Return the (X, Y) coordinate for the center point of the cell that contains the specified text.  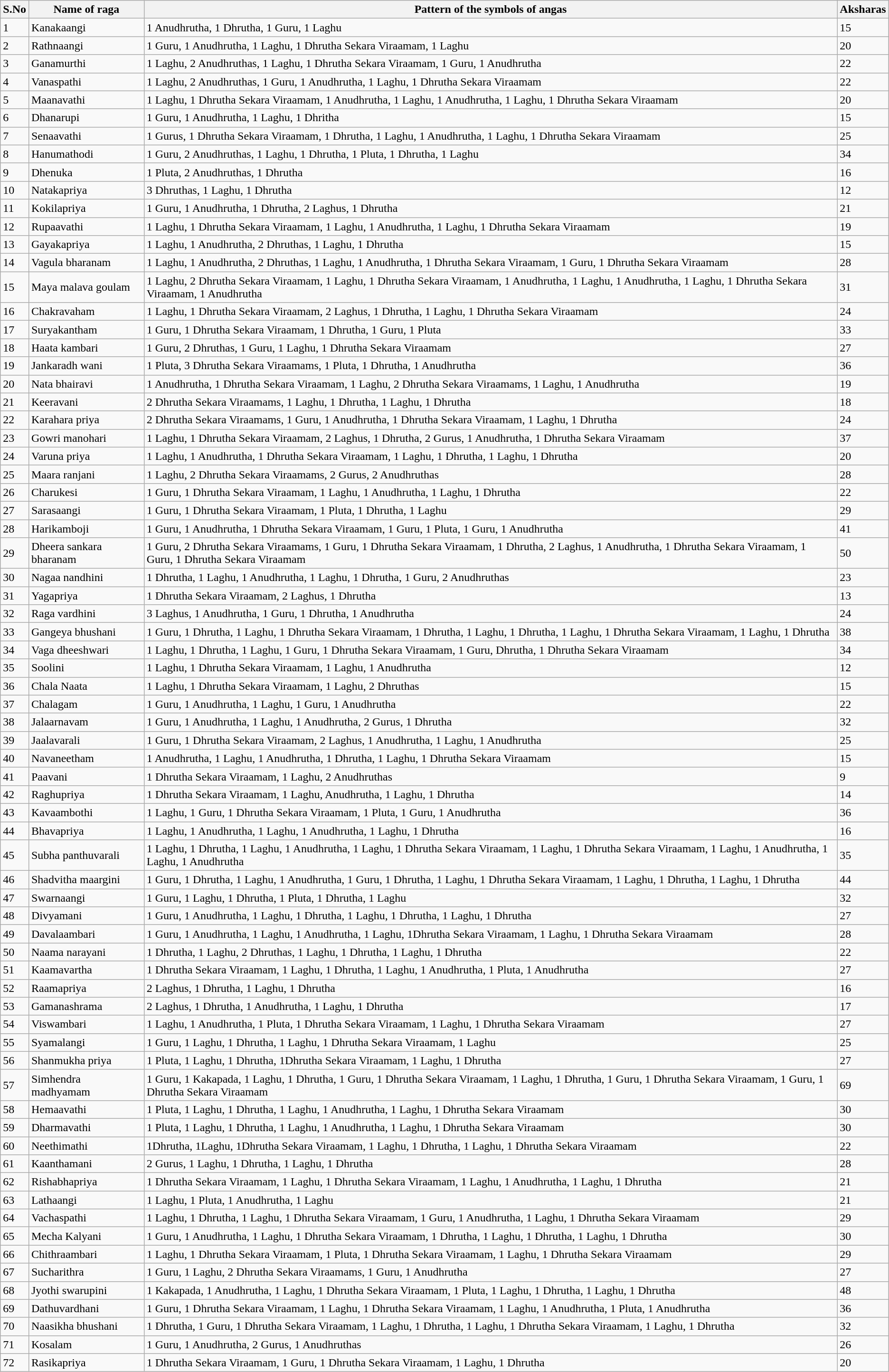
1 Laghu, 1 Dhrutha Sekara Viraamam, 1 Anudhrutha, 1 Laghu, 1 Anudhrutha, 1 Laghu, 1 Dhrutha Sekara Viraamam (491, 100)
Maanavathi (86, 100)
Swarnaangi (86, 898)
Chithraambari (86, 1254)
Hemaavathi (86, 1109)
1 Guru, 1 Anudhrutha, 1 Dhrutha, 2 Laghus, 1 Dhrutha (491, 208)
2 Laghus, 1 Dhrutha, 1 Anudhrutha, 1 Laghu, 1 Dhrutha (491, 1006)
Name of raga (86, 10)
1 Guru, 1 Laghu, 1 Dhrutha, 1 Pluta, 1 Dhrutha, 1 Laghu (491, 898)
Harikamboji (86, 529)
6 (15, 118)
Raamapriya (86, 988)
72 (15, 1362)
Raghupriya (86, 794)
43 (15, 812)
Viswambari (86, 1024)
1 Guru, 1 Dhrutha Sekara Viraamam, 1 Dhrutha, 1 Guru, 1 Pluta (491, 330)
1 Laghu, 1 Dhrutha Sekara Viraamam, 1 Laghu, 1 Anudhrutha (491, 668)
Natakapriya (86, 190)
1 Pluta, 1 Laghu, 1 Dhrutha, 1Dhrutha Sekara Viraamam, 1 Laghu, 1 Dhrutha (491, 1060)
1 Pluta, 2 Anudhruthas, 1 Dhrutha (491, 172)
Haata kambari (86, 348)
4 (15, 82)
1 Guru, 1 Anudhrutha, 1 Dhrutha Sekara Viraamam, 1 Guru, 1 Pluta, 1 Guru, 1 Anudhrutha (491, 529)
1Dhrutha, 1Laghu, 1Dhrutha Sekara Viraamam, 1 Laghu, 1 Dhrutha, 1 Laghu, 1 Dhrutha Sekara Viraamam (491, 1145)
Vanaspathi (86, 82)
Sarasaangi (86, 510)
3 Dhruthas, 1 Laghu, 1 Dhrutha (491, 190)
1 Guru, 1 Dhrutha, 1 Laghu, 1 Dhrutha Sekara Viraamam, 1 Dhrutha, 1 Laghu, 1 Dhrutha, 1 Laghu, 1 Dhrutha Sekara Viraamam, 1 Laghu, 1 Dhrutha (491, 632)
Rupaavathi (86, 227)
10 (15, 190)
Suryakantham (86, 330)
Mecha Kalyani (86, 1236)
1 Laghu, 1 Anudhrutha, 1 Laghu, 1 Anudhrutha, 1 Laghu, 1 Dhrutha (491, 831)
Jalaarnavam (86, 722)
3 Laghus, 1 Anudhrutha, 1 Guru, 1 Dhrutha, 1 Anudhrutha (491, 614)
Nagaa nandhini (86, 578)
40 (15, 758)
Dheera sankara bharanam (86, 553)
1 Laghu, 2 Anudhruthas, 1 Laghu, 1 Dhrutha Sekara Viraamam, 1 Guru, 1 Anudhrutha (491, 64)
Naasikha bhushani (86, 1326)
Kavaambothi (86, 812)
Gayakapriya (86, 245)
1 Guru, 1 Dhrutha Sekara Viraamam, 1 Laghu, 1 Dhrutha Sekara Viraamam, 1 Laghu, 1 Anudhrutha, 1 Pluta, 1 Anudhrutha (491, 1308)
Jyothi swarupini (86, 1290)
1 Gurus, 1 Dhrutha Sekara Viraamam, 1 Dhrutha, 1 Laghu, 1 Anudhrutha, 1 Laghu, 1 Dhrutha Sekara Viraamam (491, 136)
1 Laghu, 1 Dhrutha, 1 Laghu, 1 Guru, 1 Dhrutha Sekara Viraamam, 1 Guru, Dhrutha, 1 Dhrutha Sekara Viraamam (491, 650)
58 (15, 1109)
1 Guru, 1 Anudhrutha, 1 Laghu, 1 Guru, 1 Anudhrutha (491, 704)
2 (15, 46)
1 Guru, 1 Anudhrutha, 1 Laghu, 1 Anudhrutha, 2 Gurus, 1 Dhrutha (491, 722)
Jaalavarali (86, 740)
1 Guru, 1 Anudhrutha, 1 Laghu, 1 Dhrutha, 1 Laghu, 1 Dhrutha, 1 Laghu, 1 Dhrutha (491, 916)
64 (15, 1218)
8 (15, 154)
1 Guru, 1 Laghu, 2 Dhrutha Sekara Viraamams, 1 Guru, 1 Anudhrutha (491, 1272)
1 Guru, 1 Anudhrutha, 2 Gurus, 1 Anudhruthas (491, 1344)
52 (15, 988)
53 (15, 1006)
Paavani (86, 776)
1 Dhrutha Sekara Viraamam, 1 Guru, 1 Dhrutha Sekara Viraamam, 1 Laghu, 1 Dhrutha (491, 1362)
1 Laghu, 1 Anudhrutha, 1 Pluta, 1 Dhrutha Sekara Viraamam, 1 Laghu, 1 Dhrutha Sekara Viraamam (491, 1024)
1 Anudhrutha, 1 Laghu, 1 Anudhrutha, 1 Dhrutha, 1 Laghu, 1 Dhrutha Sekara Viraamam (491, 758)
68 (15, 1290)
57 (15, 1085)
1 Guru, 2 Anudhruthas, 1 Laghu, 1 Dhrutha, 1 Pluta, 1 Dhrutha, 1 Laghu (491, 154)
Kaanthamani (86, 1164)
70 (15, 1326)
Bhavapriya (86, 831)
Davalaambari (86, 934)
Senaavathi (86, 136)
2 Gurus, 1 Laghu, 1 Dhrutha, 1 Laghu, 1 Dhrutha (491, 1164)
1 Guru, 1 Dhrutha Sekara Viraamam, 1 Laghu, 1 Anudhrutha, 1 Laghu, 1 Dhrutha (491, 492)
2 Dhrutha Sekara Viraamams, 1 Guru, 1 Anudhrutha, 1 Dhrutha Sekara Viraamam, 1 Laghu, 1 Dhrutha (491, 420)
1 Guru, 1 Anudhrutha, 1 Laghu, 1 Dhrutha Sekara Viraamam, 1 Dhrutha, 1 Laghu, 1 Dhrutha, 1 Laghu, 1 Dhrutha (491, 1236)
Dathuvardhani (86, 1308)
Keeravani (86, 402)
Pattern of the symbols of angas (491, 10)
1 Dhrutha, 1 Guru, 1 Dhrutha Sekara Viraamam, 1 Laghu, 1 Dhrutha, 1 Laghu, 1 Dhrutha Sekara Viraamam, 1 Laghu, 1 Dhrutha (491, 1326)
1 Laghu, 1 Dhrutha Sekara Viraamam, 2 Laghus, 1 Dhrutha, 2 Gurus, 1 Anudhrutha, 1 Dhrutha Sekara Viraamam (491, 438)
Hanumathodi (86, 154)
Naama narayani (86, 952)
Nata bhairavi (86, 384)
Maara ranjani (86, 474)
1 Dhrutha Sekara Viraamam, 1 Laghu, 1 Dhrutha, 1 Laghu, 1 Anudhrutha, 1 Pluta, 1 Anudhrutha (491, 970)
Rathnaangi (86, 46)
1 Laghu, 1 Anudhrutha, 2 Dhruthas, 1 Laghu, 1 Anudhrutha, 1 Dhrutha Sekara Viraamam, 1 Guru, 1 Dhrutha Sekara Viraamam (491, 263)
1 Guru, 1 Dhrutha, 1 Laghu, 1 Anudhrutha, 1 Guru, 1 Dhrutha, 1 Laghu, 1 Dhrutha Sekara Viraamam, 1 Laghu, 1 Dhrutha, 1 Laghu, 1 Dhrutha (491, 880)
1 Laghu, 1 Anudhrutha, 1 Dhrutha Sekara Viraamam, 1 Laghu, 1 Dhrutha, 1 Laghu, 1 Dhrutha (491, 456)
1 Dhrutha Sekara Viraamam, 1 Laghu, 2 Anudhruthas (491, 776)
Soolini (86, 668)
Dharmavathi (86, 1127)
Lathaangi (86, 1200)
S.No (15, 10)
47 (15, 898)
5 (15, 100)
1 Laghu, 1 Dhrutha, 1 Laghu, 1 Dhrutha Sekara Viraamam, 1 Guru, 1 Anudhrutha, 1 Laghu, 1 Dhrutha Sekara Viraamam (491, 1218)
Rishabhapriya (86, 1182)
Kaamavartha (86, 970)
1 Dhrutha Sekara Viraamam, 2 Laghus, 1 Dhrutha (491, 596)
1 Dhrutha Sekara Viraamam, 1 Laghu, Anudhrutha, 1 Laghu, 1 Dhrutha (491, 794)
Gamanashrama (86, 1006)
Kosalam (86, 1344)
55 (15, 1042)
3 (15, 64)
Vachaspathi (86, 1218)
Sucharithra (86, 1272)
1 Guru, 1 Dhrutha Sekara Viraamam, 2 Laghus, 1 Anudhrutha, 1 Laghu, 1 Anudhrutha (491, 740)
39 (15, 740)
Chala Naata (86, 686)
1 (15, 28)
1 Guru, 2 Dhruthas, 1 Guru, 1 Laghu, 1 Dhrutha Sekara Viraamam (491, 348)
Kanakaangi (86, 28)
51 (15, 970)
11 (15, 208)
Chalagam (86, 704)
61 (15, 1164)
Divyamani (86, 916)
1 Dhrutha Sekara Viraamam, 1 Laghu, 1 Dhrutha Sekara Viraamam, 1 Laghu, 1 Anudhrutha, 1 Laghu, 1 Dhrutha (491, 1182)
1 Laghu, 1 Dhrutha Sekara Viraamam, 1 Laghu, 2 Dhruthas (491, 686)
Syamalangi (86, 1042)
1 Laghu, 2 Anudhruthas, 1 Guru, 1 Anudhrutha, 1 Laghu, 1 Dhrutha Sekara Viraamam (491, 82)
1 Laghu, 1 Dhrutha Sekara Viraamam, 1 Pluta, 1 Dhrutha Sekara Viraamam, 1 Laghu, 1 Dhrutha Sekara Viraamam (491, 1254)
Chakravaham (86, 312)
66 (15, 1254)
1 Laghu, 2 Dhrutha Sekara Viraamams, 2 Gurus, 2 Anudhruthas (491, 474)
Vaga dheeshwari (86, 650)
56 (15, 1060)
Gangeya bhushani (86, 632)
46 (15, 880)
1 Guru, 1 Dhrutha Sekara Viraamam, 1 Pluta, 1 Dhrutha, 1 Laghu (491, 510)
Simhendra madhyamam (86, 1085)
1 Laghu, 1 Anudhrutha, 2 Dhruthas, 1 Laghu, 1 Dhrutha (491, 245)
1 Guru, 1 Anudhrutha, 1 Laghu, 1 Dhritha (491, 118)
71 (15, 1344)
1 Guru, 1 Anudhrutha, 1 Laghu, 1 Dhrutha Sekara Viraamam, 1 Laghu (491, 46)
42 (15, 794)
2 Laghus, 1 Dhrutha, 1 Laghu, 1 Dhrutha (491, 988)
Subha panthuvarali (86, 855)
Ganamurthi (86, 64)
60 (15, 1145)
2 Dhrutha Sekara Viraamams, 1 Laghu, 1 Dhrutha, 1 Laghu, 1 Dhrutha (491, 402)
Vagula bharanam (86, 263)
Jankaradh wani (86, 366)
62 (15, 1182)
63 (15, 1200)
1 Pluta, 3 Dhrutha Sekara Viraamams, 1 Pluta, 1 Dhrutha, 1 Anudhrutha (491, 366)
1 Guru, 1 Anudhrutha, 1 Laghu, 1 Anudhrutha, 1 Laghu, 1Dhrutha Sekara Viraamam, 1 Laghu, 1 Dhrutha Sekara Viraamam (491, 934)
1 Laghu, 1 Dhrutha Sekara Viraamam, 2 Laghus, 1 Dhrutha, 1 Laghu, 1 Dhrutha Sekara Viraamam (491, 312)
Karahara priya (86, 420)
Neethimathi (86, 1145)
Gowri manohari (86, 438)
1 Anudhrutha, 1 Dhrutha Sekara Viraamam, 1 Laghu, 2 Dhrutha Sekara Viraamams, 1 Laghu, 1 Anudhrutha (491, 384)
Maya malava goulam (86, 287)
45 (15, 855)
1 Guru, 1 Laghu, 1 Dhrutha, 1 Laghu, 1 Dhrutha Sekara Viraamam, 1 Laghu (491, 1042)
1 Kakapada, 1 Anudhrutha, 1 Laghu, 1 Dhrutha Sekara Viraamam, 1 Pluta, 1 Laghu, 1 Dhrutha, 1 Laghu, 1 Dhrutha (491, 1290)
7 (15, 136)
Dhanarupi (86, 118)
1 Dhrutha, 1 Laghu, 2 Dhruthas, 1 Laghu, 1 Dhrutha, 1 Laghu, 1 Dhrutha (491, 952)
49 (15, 934)
Varuna priya (86, 456)
Rasikapriya (86, 1362)
Yagapriya (86, 596)
Raga vardhini (86, 614)
54 (15, 1024)
Charukesi (86, 492)
Aksharas (863, 10)
1 Dhrutha, 1 Laghu, 1 Anudhrutha, 1 Laghu, 1 Dhrutha, 1 Guru, 2 Anudhruthas (491, 578)
Navaneetham (86, 758)
Kokilapriya (86, 208)
Shanmukha priya (86, 1060)
Dhenuka (86, 172)
1 Laghu, 1 Guru, 1 Dhrutha Sekara Viraamam, 1 Pluta, 1 Guru, 1 Anudhrutha (491, 812)
65 (15, 1236)
1 Laghu, 1 Pluta, 1 Anudhrutha, 1 Laghu (491, 1200)
1 Anudhrutha, 1 Dhrutha, 1 Guru, 1 Laghu (491, 28)
1 Laghu, 1 Dhrutha Sekara Viraamam, 1 Laghu, 1 Anudhrutha, 1 Laghu, 1 Dhrutha Sekara Viraamam (491, 227)
67 (15, 1272)
Shadvitha maargini (86, 880)
59 (15, 1127)
